Locate the cell with the specified text and output its [X, Y] center coordinate. 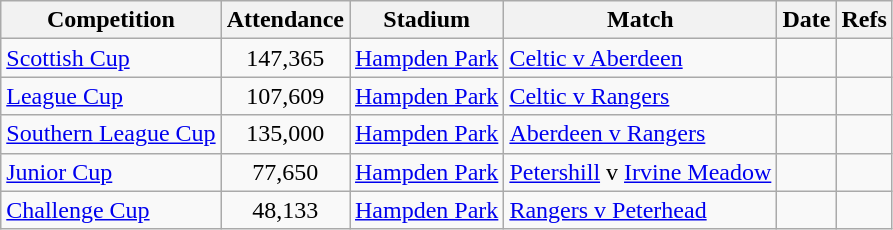
Date [806, 20]
League Cup [111, 96]
Stadium [427, 20]
Competition [111, 20]
107,609 [285, 96]
Aberdeen v Rangers [640, 134]
48,133 [285, 210]
77,650 [285, 172]
Match [640, 20]
Challenge Cup [111, 210]
135,000 [285, 134]
Scottish Cup [111, 58]
Southern League Cup [111, 134]
Junior Cup [111, 172]
Celtic v Rangers [640, 96]
Petershill v Irvine Meadow [640, 172]
Attendance [285, 20]
Rangers v Peterhead [640, 210]
Celtic v Aberdeen [640, 58]
147,365 [285, 58]
Refs [864, 20]
